Identify which cell holds the provided text, then report its (X, Y) central coordinate. 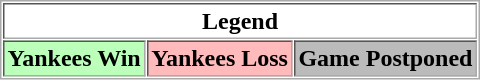
Legend (240, 21)
Yankees Loss (220, 58)
Game Postponed (386, 58)
Yankees Win (74, 58)
